Detect which cell encompasses the target text, then output its [X, Y] center coordinate. 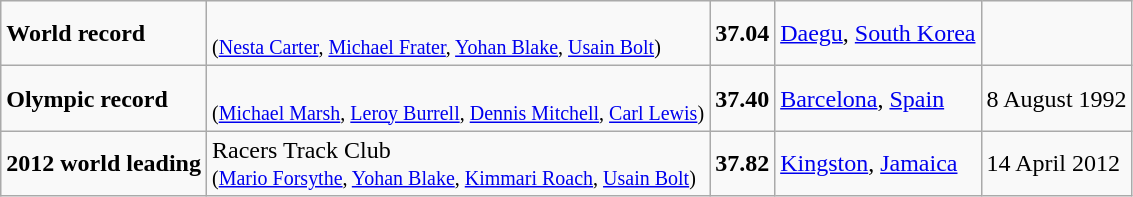
Barcelona, Spain [878, 98]
14 April 2012 [1056, 164]
37.04 [742, 34]
(Michael Marsh, Leroy Burrell, Dennis Mitchell, Carl Lewis) [458, 98]
37.40 [742, 98]
37.82 [742, 164]
Racers Track Club(Mario Forsythe, Yohan Blake, Kimmari Roach, Usain Bolt) [458, 164]
Daegu, South Korea [878, 34]
World record [104, 34]
Kingston, Jamaica [878, 164]
8 August 1992 [1056, 98]
Olympic record [104, 98]
2012 world leading [104, 164]
(Nesta Carter, Michael Frater, Yohan Blake, Usain Bolt) [458, 34]
